Search for the cell housing the specified text and yield its [X, Y] center coordinate. 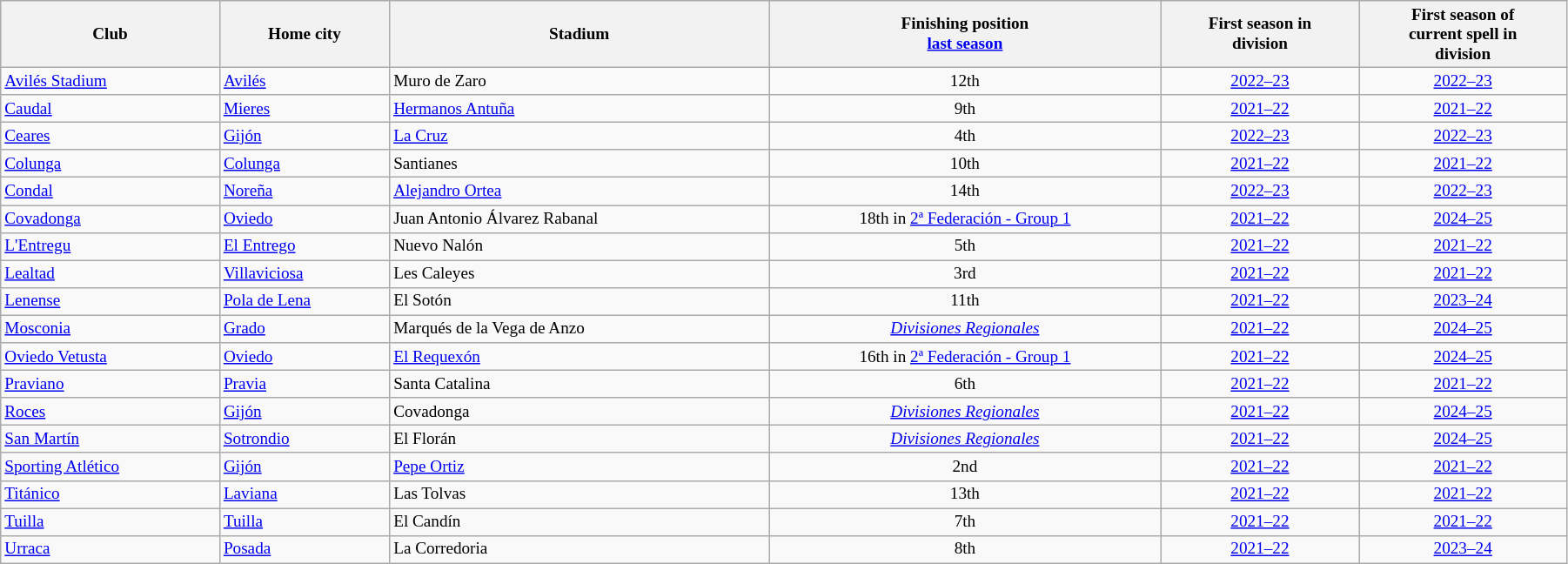
Urraca [111, 549]
Avilés Stadium [111, 81]
9th [965, 109]
Las Tolvas [580, 494]
10th [965, 164]
Laviana [305, 494]
L'Entregu [111, 246]
Nuevo Nalón [580, 246]
3rd [965, 274]
Titánico [111, 494]
Praviano [111, 384]
El Florán [580, 440]
16th in 2ª Federación - Group 1 [965, 357]
Mosconia [111, 329]
Villaviciosa [305, 274]
18th in 2ª Federación - Group 1 [965, 218]
Finishing positionlast season [965, 35]
Ceares [111, 136]
Pepe Ortiz [580, 467]
Posada [305, 549]
4th [965, 136]
Santianes [580, 164]
2nd [965, 467]
8th [965, 549]
6th [965, 384]
Marqués de la Vega de Anzo [580, 329]
Muro de Zaro [580, 81]
Pola de Lena [305, 301]
13th [965, 494]
7th [965, 521]
First season indivision [1260, 35]
Pravia [305, 384]
Lenense [111, 301]
Caudal [111, 109]
El Entrego [305, 246]
Sporting Atlético [111, 467]
First season ofcurrent spell in division [1464, 35]
Les Caleyes [580, 274]
El Requexón [580, 357]
Roces [111, 412]
Home city [305, 35]
San Martín [111, 440]
Lealtad [111, 274]
Stadium [580, 35]
Oviedo Vetusta [111, 357]
El Sotón [580, 301]
Hermanos Antuña [580, 109]
11th [965, 301]
Alejandro Ortea [580, 191]
12th [965, 81]
Noreña [305, 191]
Juan Antonio Álvarez Rabanal [580, 218]
Grado [305, 329]
La Corredoria [580, 549]
14th [965, 191]
La Cruz [580, 136]
Mieres [305, 109]
Avilés [305, 81]
El Candín [580, 521]
Sotrondio [305, 440]
Condal [111, 191]
Santa Catalina [580, 384]
Club [111, 35]
5th [965, 246]
